Locate the cell with the specified text and output its (X, Y) center coordinate. 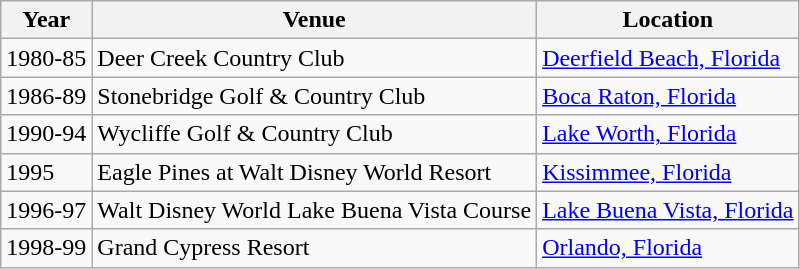
Orlando, Florida (668, 248)
1986-89 (46, 96)
Location (668, 20)
1980-85 (46, 58)
Stonebridge Golf & Country Club (314, 96)
Lake Buena Vista, Florida (668, 210)
Year (46, 20)
1995 (46, 172)
Deer Creek Country Club (314, 58)
1996-97 (46, 210)
Kissimmee, Florida (668, 172)
Eagle Pines at Walt Disney World Resort (314, 172)
Grand Cypress Resort (314, 248)
1998-99 (46, 248)
Walt Disney World Lake Buena Vista Course (314, 210)
Venue (314, 20)
1990-94 (46, 134)
Wycliffe Golf & Country Club (314, 134)
Deerfield Beach, Florida (668, 58)
Lake Worth, Florida (668, 134)
Boca Raton, Florida (668, 96)
